Return [x, y] of the center of cell containing provided text 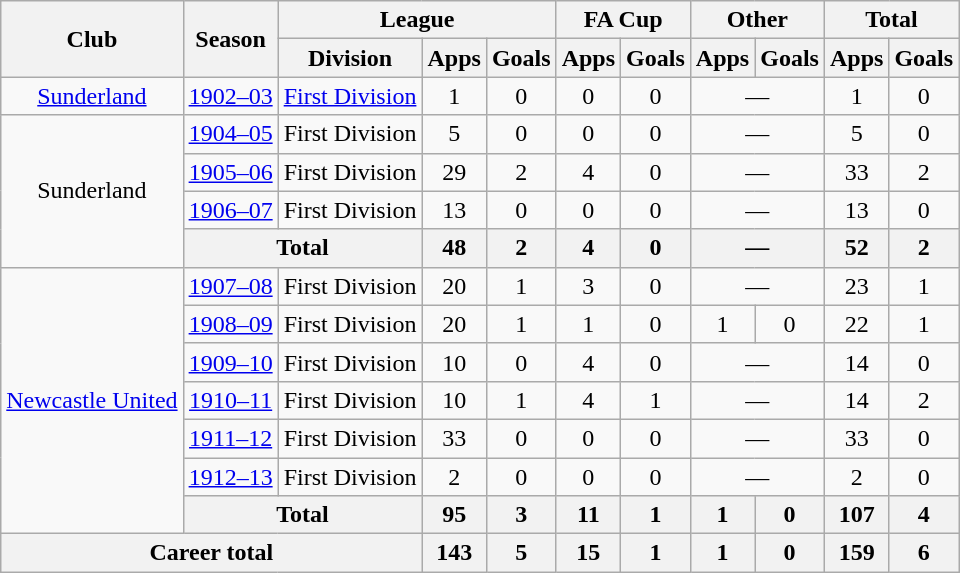
29 [454, 172]
1912–13 [230, 477]
52 [856, 248]
League [417, 20]
Division [350, 58]
1905–06 [230, 172]
1904–05 [230, 134]
15 [588, 553]
Season [230, 39]
1902–03 [230, 96]
1906–07 [230, 210]
143 [454, 553]
1909–10 [230, 362]
159 [856, 553]
22 [856, 324]
95 [454, 515]
Newcastle United [92, 400]
1908–09 [230, 324]
1910–11 [230, 400]
107 [856, 515]
23 [856, 286]
1907–08 [230, 286]
1911–12 [230, 438]
11 [588, 515]
FA Cup [623, 20]
Club [92, 39]
Career total [212, 553]
48 [454, 248]
Other [757, 20]
6 [924, 553]
